Find where the given text appears and provide that cell's center as (X, Y) coordinate. 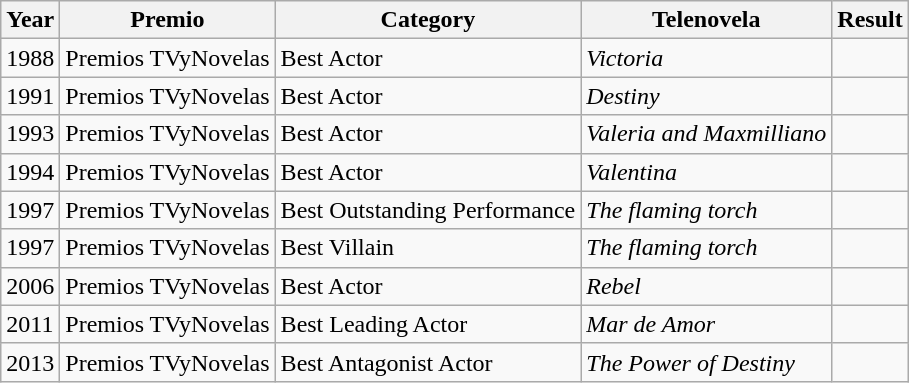
Victoria (706, 58)
Best Leading Actor (428, 324)
Premio (168, 20)
1988 (30, 58)
Mar de Amor (706, 324)
2006 (30, 286)
1991 (30, 96)
The Power of Destiny (706, 362)
2011 (30, 324)
1993 (30, 134)
2013 (30, 362)
1994 (30, 172)
Year (30, 20)
Best Villain (428, 248)
Telenovela (706, 20)
Destiny (706, 96)
Valeria and Maxmilliano (706, 134)
Category (428, 20)
Valentina (706, 172)
Rebel (706, 286)
Best Antagonist Actor (428, 362)
Best Outstanding Performance (428, 210)
Result (870, 20)
